Return (x, y) of the center of cell containing provided text 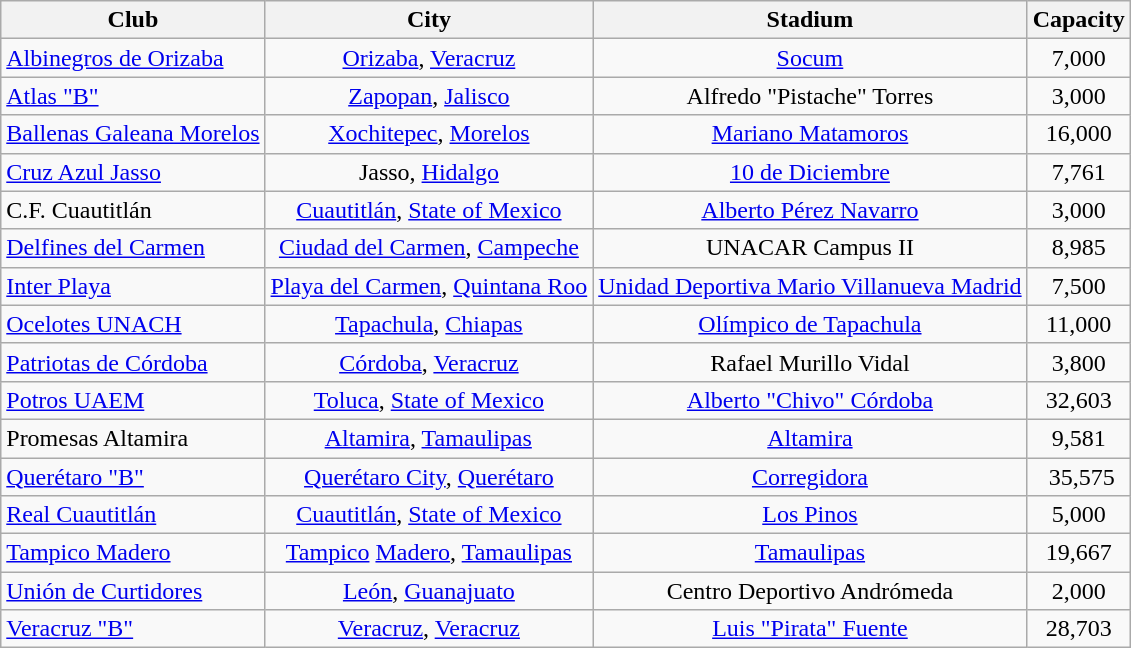
Club (133, 20)
Los Pinos (810, 515)
Ocelotes UNACH (133, 324)
Veracruz "B" (133, 629)
11,000 (1078, 324)
Toluca, State of Mexico (429, 400)
Ballenas Galeana Morelos (133, 134)
Ciudad del Carmen, Campeche (429, 248)
Atlas "B" (133, 96)
Xochitepec, Morelos (429, 134)
Tamaulipas (810, 553)
Zapopan, Jalisco (429, 96)
Rafael Murillo Vidal (810, 362)
Jasso, Hidalgo (429, 172)
Unidad Deportiva Mario Villanueva Madrid (810, 286)
Unión de Curtidores (133, 591)
Potros UAEM (133, 400)
Alberto Pérez Navarro (810, 210)
8,985 (1078, 248)
7,761 (1078, 172)
Córdoba, Veracruz (429, 362)
19,667 (1078, 553)
Stadium (810, 20)
5,000 (1078, 515)
Tapachula, Chiapas (429, 324)
9,581 (1078, 438)
León, Guanajuato (429, 591)
Mariano Matamoros (810, 134)
35,575 (1078, 477)
Querétaro City, Querétaro (429, 477)
Promesas Altamira (133, 438)
3,800 (1078, 362)
City (429, 20)
Inter Playa (133, 286)
32,603 (1078, 400)
C.F. Cuautitlán (133, 210)
Olímpico de Tapachula (810, 324)
28,703 (1078, 629)
Playa del Carmen, Quintana Roo (429, 286)
7,500 (1078, 286)
Veracruz, Veracruz (429, 629)
Socum (810, 58)
Querétaro "B" (133, 477)
UNACAR Campus II (810, 248)
Luis "Pirata" Fuente (810, 629)
Altamira (810, 438)
10 de Diciembre (810, 172)
Patriotas de Córdoba (133, 362)
2,000 (1078, 591)
Alberto "Chivo" Córdoba (810, 400)
Capacity (1078, 20)
Alfredo "Pistache" Torres (810, 96)
16,000 (1078, 134)
Delfines del Carmen (133, 248)
Altamira, Tamaulipas (429, 438)
Tampico Madero, Tamaulipas (429, 553)
Cruz Azul Jasso (133, 172)
Corregidora (810, 477)
Tampico Madero (133, 553)
Orizaba, Veracruz (429, 58)
Albinegros de Orizaba (133, 58)
Real Cuautitlán (133, 515)
Centro Deportivo Andrómeda (810, 591)
7,000 (1078, 58)
